Find where the given text appears and provide that cell's center as [X, Y] coordinate. 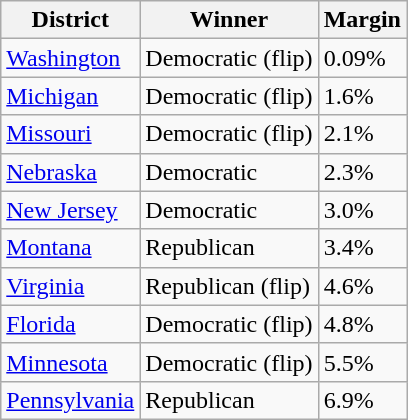
Winner [229, 20]
New Jersey [70, 210]
4.6% [362, 286]
Washington [70, 58]
3.0% [362, 210]
Montana [70, 248]
District [70, 20]
Republican (flip) [229, 286]
3.4% [362, 248]
2.1% [362, 134]
Minnesota [70, 362]
Pennsylvania [70, 400]
Nebraska [70, 172]
5.5% [362, 362]
Margin [362, 20]
0.09% [362, 58]
2.3% [362, 172]
Michigan [70, 96]
Missouri [70, 134]
4.8% [362, 324]
1.6% [362, 96]
Virginia [70, 286]
6.9% [362, 400]
Florida [70, 324]
